Determine the (X, Y) coordinate at the center of the cell enclosing the given text.  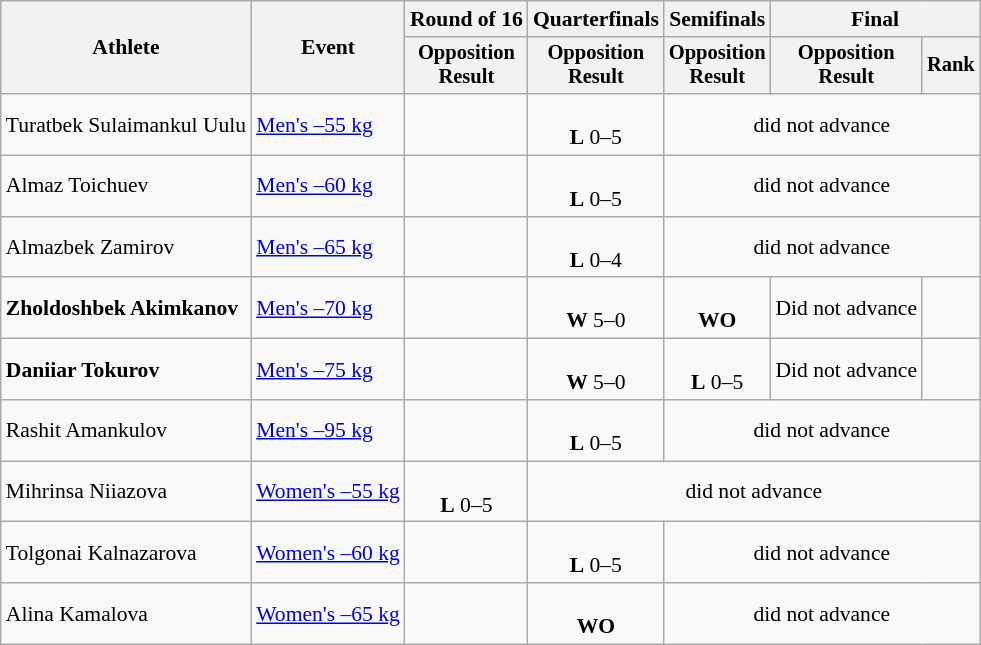
L 0–4 (596, 248)
Almaz Toichuev (126, 186)
Men's –70 kg (328, 308)
Turatbek Sulaimankul Uulu (126, 124)
Quarterfinals (596, 19)
Round of 16 (466, 19)
Men's –75 kg (328, 370)
Event (328, 48)
Daniiar Tokurov (126, 370)
Almazbek Zamirov (126, 248)
Men's –60 kg (328, 186)
Athlete (126, 48)
Women's –55 kg (328, 492)
Final (874, 19)
Men's –95 kg (328, 430)
Women's –60 kg (328, 552)
Alina Kamalova (126, 614)
Mihrinsa Niiazova (126, 492)
Men's –65 kg (328, 248)
Tolgonai Kalnazarova (126, 552)
Rank (951, 66)
Semifinals (718, 19)
Zholdoshbek Akimkanov (126, 308)
Men's –55 kg (328, 124)
Women's –65 kg (328, 614)
Rashit Amankulov (126, 430)
